Identify which cell holds the provided text, then report its (X, Y) central coordinate. 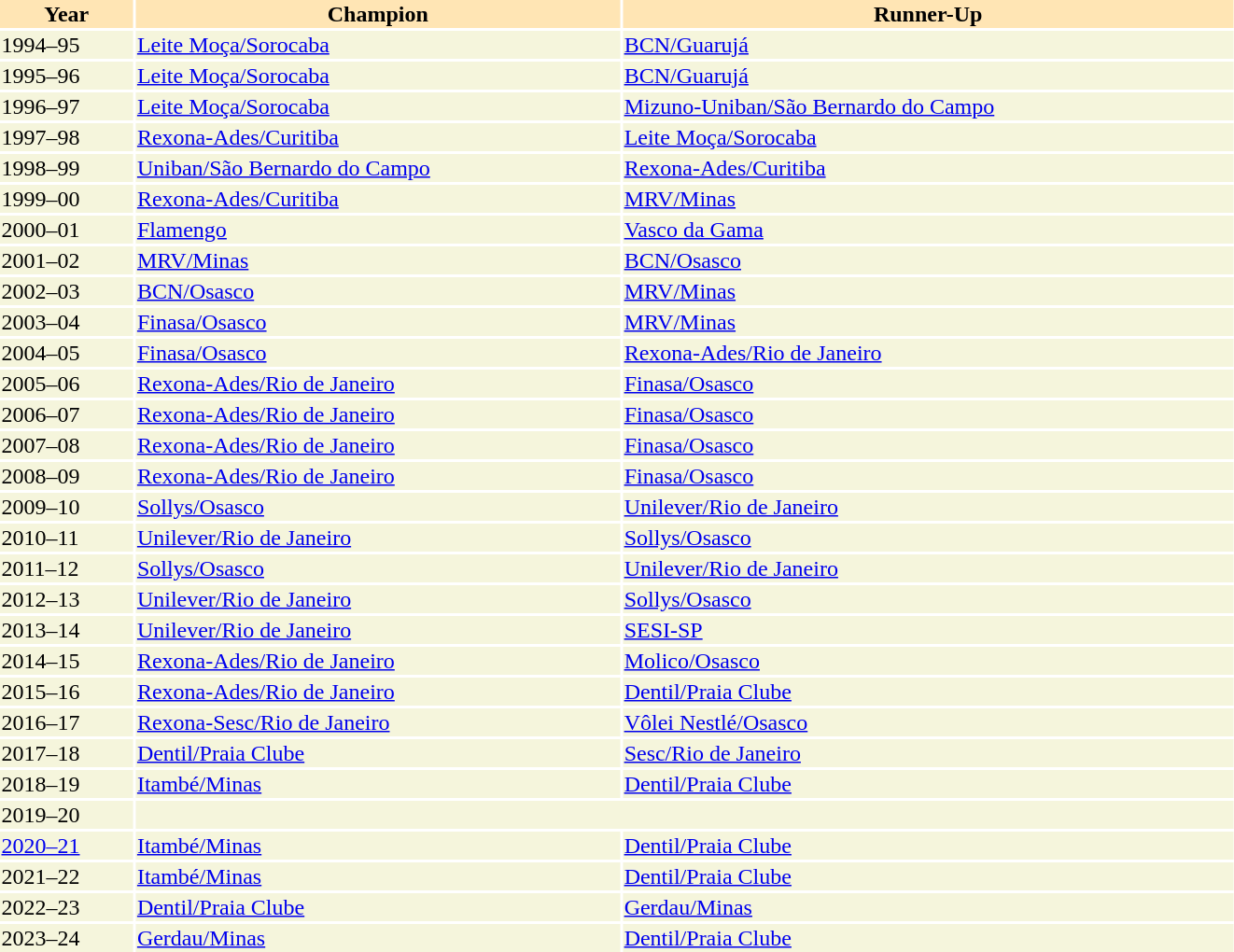
1994–95 (66, 45)
2020–21 (66, 846)
2018–19 (66, 784)
2001–02 (66, 260)
2009–10 (66, 507)
2017–18 (66, 753)
1999–00 (66, 199)
2022–23 (66, 907)
2003–04 (66, 322)
2021–22 (66, 876)
2011–12 (66, 568)
2023–24 (66, 938)
2005–06 (66, 384)
Champion (377, 14)
2016–17 (66, 722)
Uniban/São Bernardo do Campo (377, 168)
1998–99 (66, 168)
Runner-Up (928, 14)
Molico/Osasco (928, 661)
Vasco da Gama (928, 230)
Rexona-Sesc/Rio de Janeiro (377, 722)
2006–07 (66, 414)
2004–05 (66, 353)
2002–03 (66, 291)
2019–20 (66, 815)
1996–97 (66, 106)
Mizuno-Uniban/São Bernardo do Campo (928, 106)
2000–01 (66, 230)
Vôlei Nestlé/Osasco (928, 722)
1997–98 (66, 137)
2014–15 (66, 661)
Year (66, 14)
SESI-SP (928, 630)
Flamengo (377, 230)
2007–08 (66, 445)
2012–13 (66, 599)
2013–14 (66, 630)
2015–16 (66, 692)
1995–96 (66, 76)
2008–09 (66, 476)
2010–11 (66, 538)
Sesc/Rio de Janeiro (928, 753)
